Provide the (X, Y) coordinate of the cell's center where the given text is located.  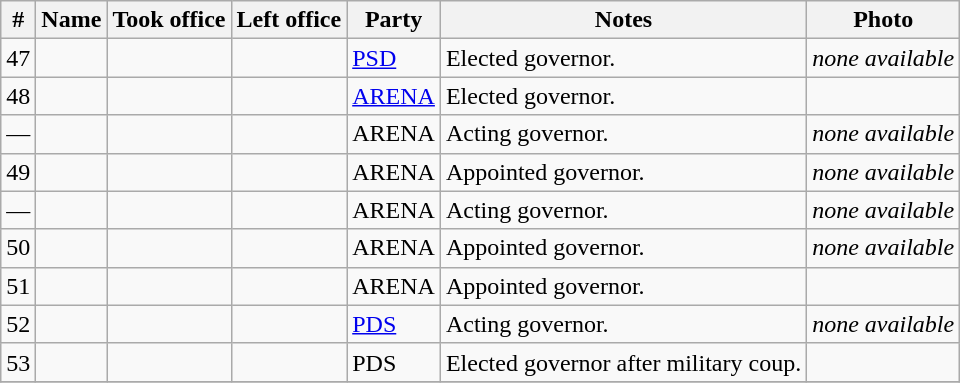
PSD (394, 58)
# (18, 20)
50 (18, 248)
52 (18, 324)
Left office (289, 20)
47 (18, 58)
Party (394, 20)
48 (18, 96)
Took office (169, 20)
49 (18, 172)
Notes (623, 20)
Elected governor after military coup. (623, 362)
53 (18, 362)
Name (72, 20)
Photo (884, 20)
51 (18, 286)
